Return the [x, y] coordinate for the center point of the cell that contains the specified text.  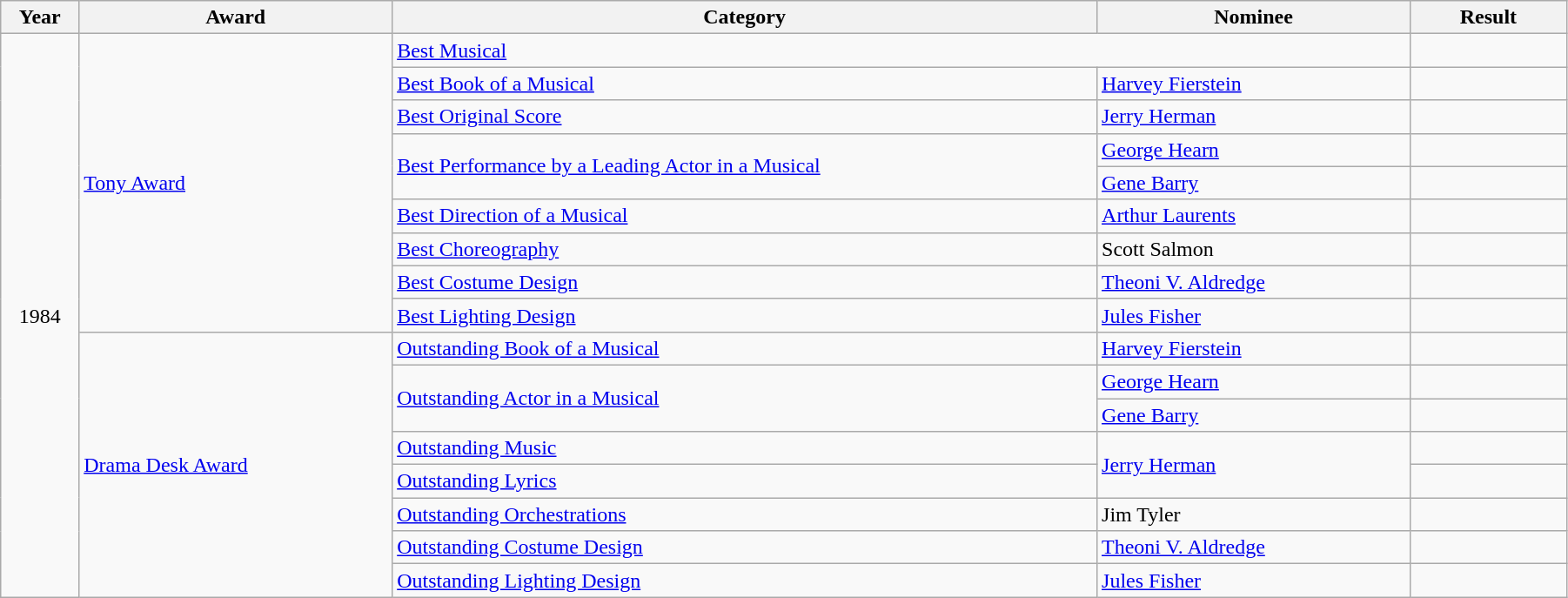
Best Original Score [745, 117]
Drama Desk Award [236, 464]
Year [40, 17]
Result [1488, 17]
Outstanding Music [745, 448]
Outstanding Book of a Musical [745, 348]
Best Lighting Design [745, 315]
Outstanding Costume Design [745, 548]
Nominee [1254, 17]
Best Book of a Musical [745, 84]
Outstanding Orchestrations [745, 514]
Best Musical [901, 50]
Jim Tyler [1254, 514]
Arthur Laurents [1254, 216]
Outstanding Lyrics [745, 481]
Outstanding Actor in a Musical [745, 398]
Award [236, 17]
Best Choreography [745, 249]
Best Costume Design [745, 282]
Outstanding Lighting Design [745, 581]
Tony Award [236, 183]
1984 [40, 315]
Scott Salmon [1254, 249]
Category [745, 17]
Best Performance by a Leading Actor in a Musical [745, 166]
Best Direction of a Musical [745, 216]
